For the text-containing cell, return its midpoint in (x, y) coordinate format. 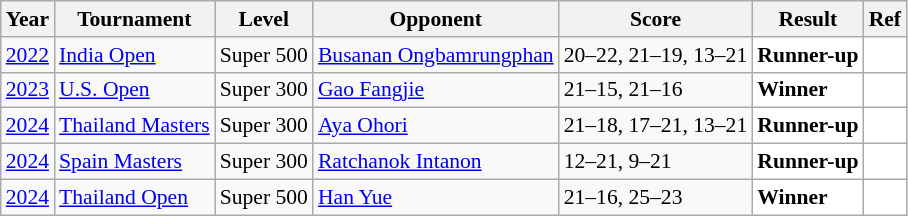
Aya Ohori (436, 126)
12–21, 9–21 (656, 162)
Han Yue (436, 197)
21–15, 21–16 (656, 90)
2023 (28, 90)
Opponent (436, 19)
Ratchanok Intanon (436, 162)
Tournament (134, 19)
Gao Fangjie (436, 90)
20–22, 21–19, 13–21 (656, 55)
Year (28, 19)
Result (808, 19)
Spain Masters (134, 162)
21–16, 25–23 (656, 197)
Ref (885, 19)
Thailand Masters (134, 126)
Score (656, 19)
Thailand Open (134, 197)
India Open (134, 55)
Level (264, 19)
21–18, 17–21, 13–21 (656, 126)
Busanan Ongbamrungphan (436, 55)
2022 (28, 55)
U.S. Open (134, 90)
